Search for the cell housing the specified text and yield its (X, Y) center coordinate. 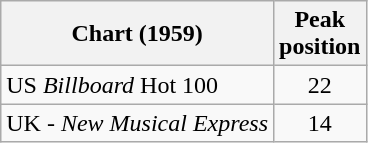
UK - New Musical Express (138, 123)
Chart (1959) (138, 34)
22 (320, 85)
Peakposition (320, 34)
14 (320, 123)
US Billboard Hot 100 (138, 85)
